Search for the cell housing the specified text and yield its [X, Y] center coordinate. 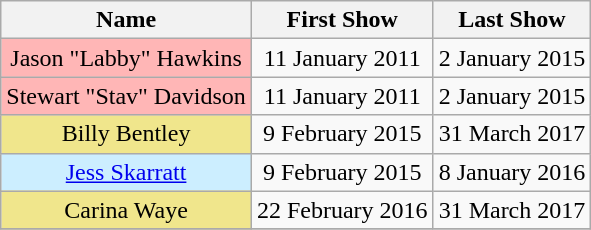
Jason "Labby" Hawkins [126, 58]
Jess Skarratt [126, 172]
Stewart "Stav" Davidson [126, 96]
8 January 2016 [512, 172]
Billy Bentley [126, 134]
Carina Waye [126, 210]
First Show [342, 20]
22 February 2016 [342, 210]
Name [126, 20]
Last Show [512, 20]
